Detect which cell encompasses the target text, then output its (x, y) center coordinate. 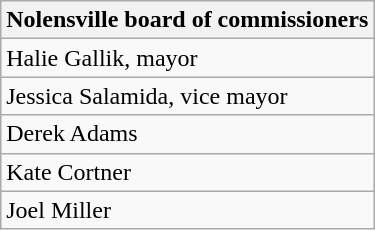
Derek Adams (188, 134)
Kate Cortner (188, 172)
Jessica Salamida, vice mayor (188, 96)
Halie Gallik, mayor (188, 58)
Joel Miller (188, 210)
Nolensville board of commissioners (188, 20)
